Find where the given text appears and provide that cell's center as [X, Y] coordinate. 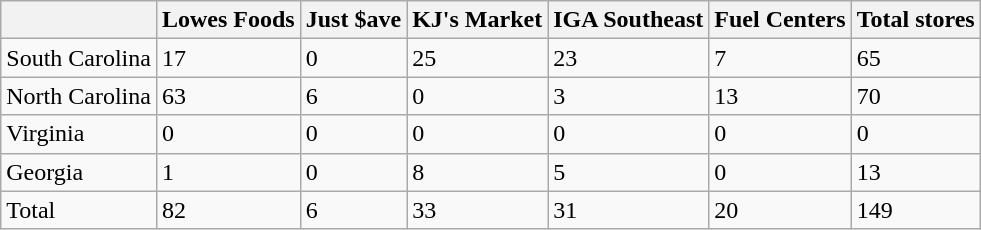
Just $ave [353, 20]
Total stores [916, 20]
Virginia [79, 134]
23 [628, 58]
33 [478, 210]
82 [228, 210]
70 [916, 96]
149 [916, 210]
8 [478, 172]
Fuel Centers [780, 20]
South Carolina [79, 58]
North Carolina [79, 96]
7 [780, 58]
1 [228, 172]
Total [79, 210]
31 [628, 210]
20 [780, 210]
17 [228, 58]
KJ's Market [478, 20]
IGA Southeast [628, 20]
Lowes Foods [228, 20]
Georgia [79, 172]
65 [916, 58]
63 [228, 96]
5 [628, 172]
3 [628, 96]
25 [478, 58]
